Find where the given text appears and provide that cell's center as (X, Y) coordinate. 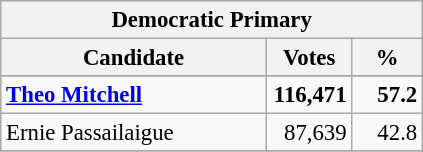
42.8 (388, 133)
Ernie Passailaigue (134, 133)
% (388, 58)
Theo Mitchell (134, 95)
87,639 (309, 133)
57.2 (388, 95)
116,471 (309, 95)
Candidate (134, 58)
Democratic Primary (212, 20)
Votes (309, 58)
